Identify which cell holds the provided text, then report its (x, y) central coordinate. 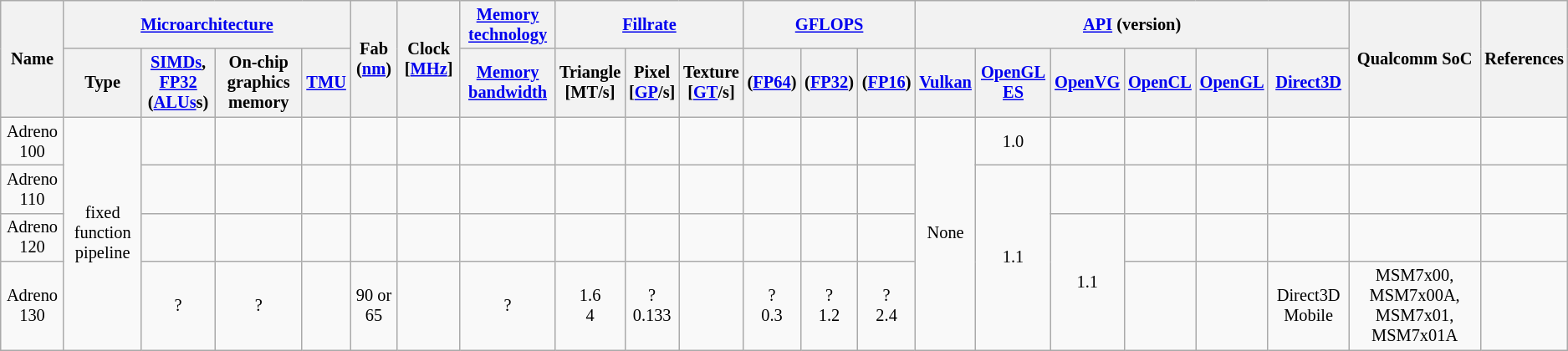
Type (102, 83)
Fab (nm) (375, 58)
Adreno 120 (32, 237)
Texture[GT/s] (711, 83)
Memory bandwidth (508, 83)
?1.2 (830, 306)
(FP32) (830, 83)
?0.133 (652, 306)
Vulkan (945, 83)
Memory technology (508, 24)
90 or 65 (375, 306)
SIMDs, FP32(ALUss) (178, 83)
TMU (326, 83)
Pixel[GP/s] (652, 83)
OpenVG (1087, 83)
?2.4 (886, 306)
On-chip graphics memory (258, 83)
Direct3D (1308, 83)
Microarchitecture (207, 24)
Adreno 110 (32, 189)
Direct3D Mobile (1308, 306)
1.0 (1014, 141)
Fillrate (649, 24)
(FP64) (773, 83)
References (1524, 58)
Triangle[MT/s] (590, 83)
1.64 (590, 306)
OpenGL (1233, 83)
?0.3 (773, 306)
(FP16) (886, 83)
Name (32, 58)
Clock [MHz] (428, 58)
Adreno 130 (32, 306)
MSM7x00, MSM7x00A, MSM7x01, MSM7x01A (1415, 306)
GFLOPS (830, 24)
OpenGL ES (1014, 83)
API (version) (1131, 24)
fixed function pipeline (102, 234)
Adreno 100 (32, 141)
Qualcomm SoC (1415, 58)
None (945, 234)
OpenCL (1160, 83)
